Capture the cell that displays the provided text and extract its [x, y] central coordinate. 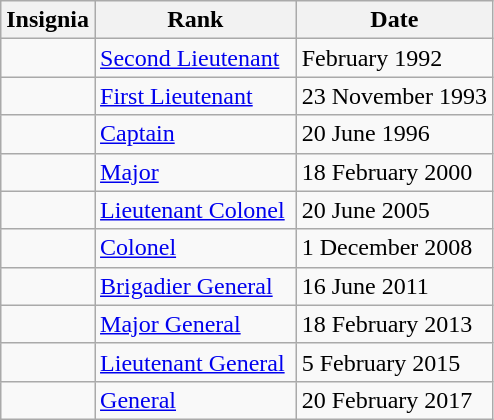
20 June 2005 [394, 210]
18 February 2000 [394, 172]
Major General [196, 324]
First Lieutenant [196, 96]
Insignia [48, 20]
Lieutenant Colonel [196, 210]
General [196, 400]
Captain [196, 134]
5 February 2015 [394, 362]
16 June 2011 [394, 286]
Second Lieutenant [196, 58]
Colonel [196, 248]
Date [394, 20]
Brigadier General [196, 286]
20 February 2017 [394, 400]
Rank [196, 20]
18 February 2013 [394, 324]
February 1992 [394, 58]
20 June 1996 [394, 134]
Lieutenant General [196, 362]
23 November 1993 [394, 96]
1 December 2008 [394, 248]
Major [196, 172]
